Search for the cell housing the specified text and yield its (X, Y) center coordinate. 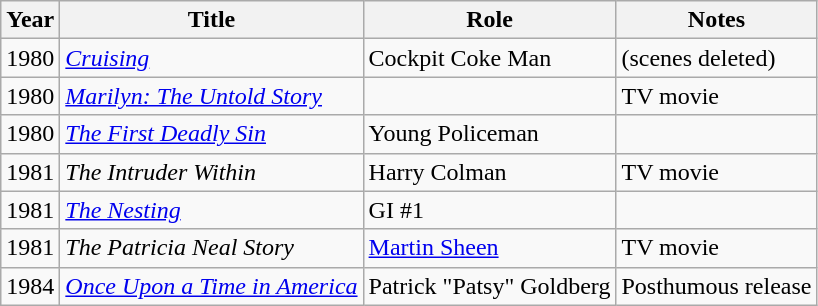
Notes (716, 20)
1984 (30, 286)
Once Upon a Time in America (212, 286)
Patrick "Patsy" Goldberg (490, 286)
Cockpit Coke Man (490, 58)
Year (30, 20)
Title (212, 20)
Cruising (212, 58)
The Intruder Within (212, 172)
Posthumous release (716, 286)
Martin Sheen (490, 248)
The Patricia Neal Story (212, 248)
Young Policeman (490, 134)
(scenes deleted) (716, 58)
GI #1 (490, 210)
Harry Colman (490, 172)
Marilyn: The Untold Story (212, 96)
The Nesting (212, 210)
The First Deadly Sin (212, 134)
Role (490, 20)
